Locate the cell with the specified text and output its (X, Y) center coordinate. 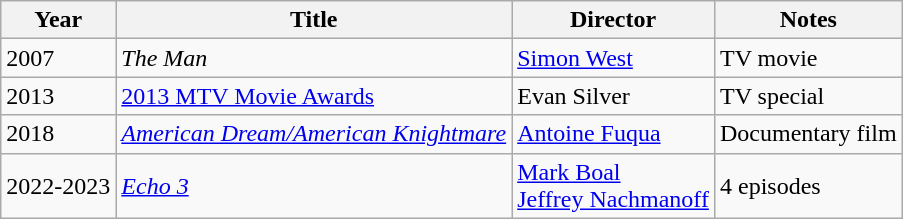
2013 MTV Movie Awards (314, 96)
Echo 3 (314, 186)
4 episodes (808, 186)
2013 (58, 96)
Year (58, 20)
TV special (808, 96)
TV movie (808, 58)
Evan Silver (614, 96)
Notes (808, 20)
Title (314, 20)
Mark BoalJeffrey Nachmanoff (614, 186)
The Man (314, 58)
Director (614, 20)
2018 (58, 134)
Documentary film (808, 134)
Antoine Fuqua (614, 134)
2022-2023 (58, 186)
Simon West (614, 58)
American Dream/American Knightmare (314, 134)
2007 (58, 58)
